From the cell containing the given text, extract its center point as [x, y] coordinate. 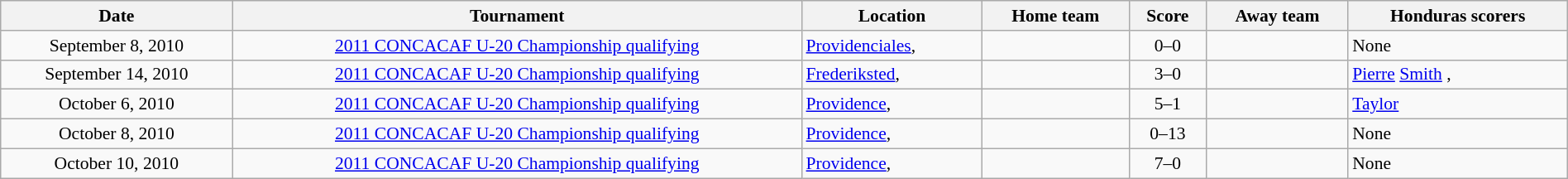
Location [892, 16]
Home team [1055, 16]
Away team [1277, 16]
0–0 [1168, 46]
Providenciales, [892, 46]
Frederiksted, [892, 75]
7–0 [1168, 163]
3–0 [1168, 75]
October 6, 2010 [117, 104]
September 8, 2010 [117, 46]
Score [1168, 16]
Tournament [518, 16]
Honduras scorers [1457, 16]
5–1 [1168, 104]
October 8, 2010 [117, 134]
Taylor [1457, 104]
October 10, 2010 [117, 163]
0–13 [1168, 134]
Date [117, 16]
Pierre Smith , [1457, 75]
September 14, 2010 [117, 75]
